Capture the cell that displays the provided text and extract its (x, y) central coordinate. 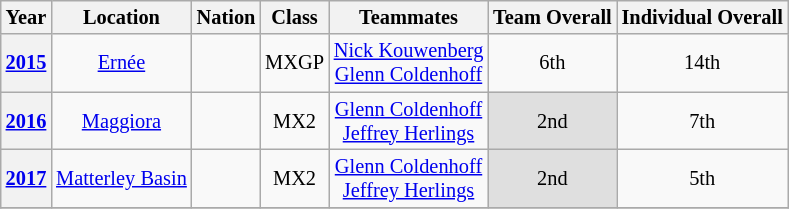
Team Overall (552, 17)
Nation (226, 17)
Maggiora (121, 121)
2015 (26, 63)
Nick KouwenbergGlenn Coldenhoff (408, 63)
Location (121, 17)
6th (552, 63)
14th (702, 63)
Class (294, 17)
Teammates (408, 17)
2017 (26, 178)
Ernée (121, 63)
7th (702, 121)
Year (26, 17)
2016 (26, 121)
Matterley Basin (121, 178)
Individual Overall (702, 17)
5th (702, 178)
MXGP (294, 63)
